Scan for the cell matching the given text and deliver its [x, y] coordinate at center. 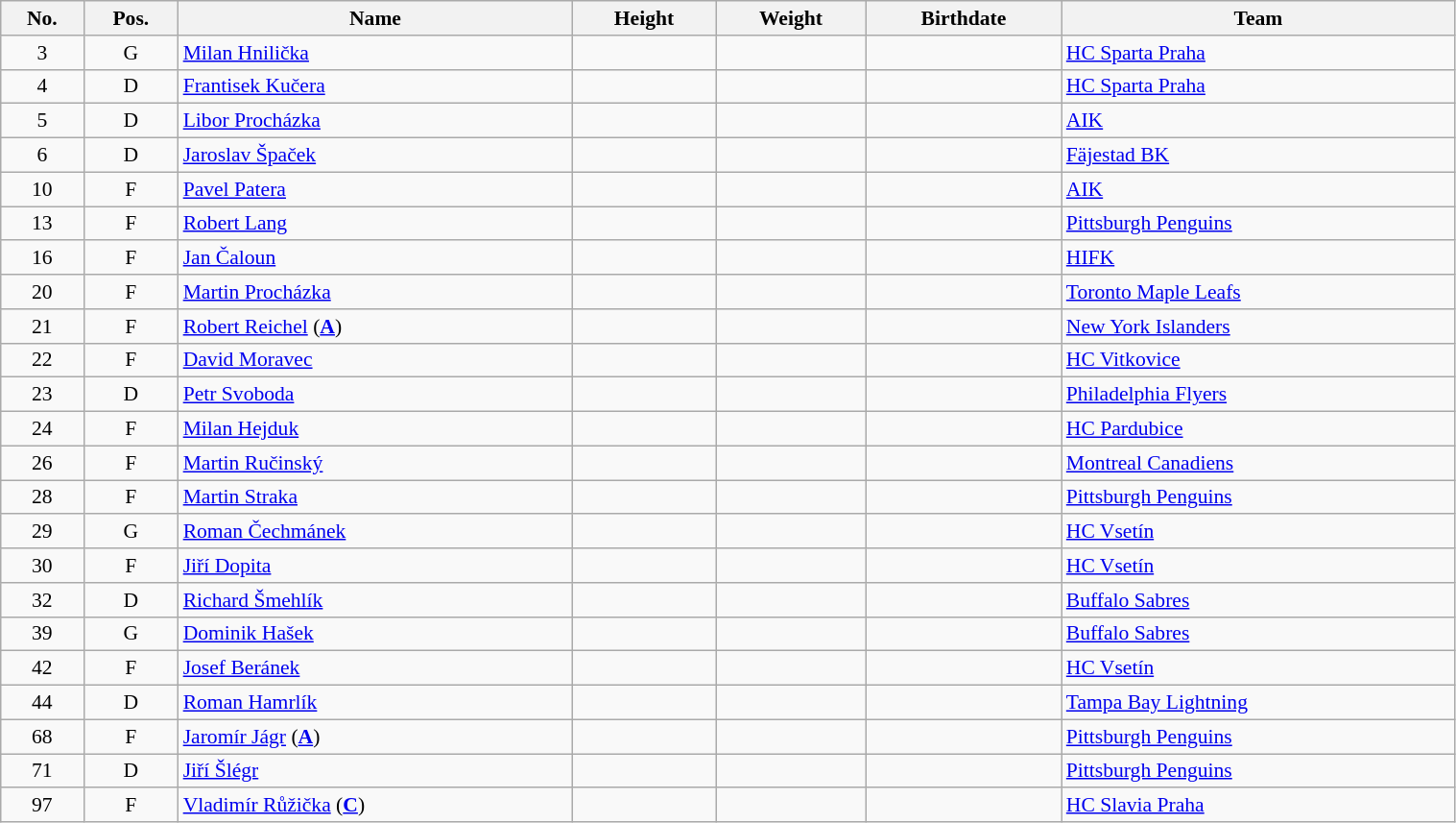
Jiří Dopita [376, 566]
HC Vitkovice [1258, 360]
Fäjestad BK [1258, 156]
Jiří Šlégr [376, 771]
Montreal Canadiens [1258, 463]
13 [42, 224]
David Moravec [376, 360]
New York Islanders [1258, 327]
32 [42, 600]
Pos. [131, 18]
Height [643, 18]
29 [42, 532]
Martin Procházka [376, 292]
22 [42, 360]
44 [42, 703]
Jaromír Jágr (A) [376, 737]
Jan Čaloun [376, 258]
No. [42, 18]
Vladimír Růžička (C) [376, 806]
20 [42, 292]
68 [42, 737]
Birthdate [964, 18]
Petr Svoboda [376, 395]
Dominik Hašek [376, 634]
Philadelphia Flyers [1258, 395]
26 [42, 463]
Frantisek Kučera [376, 86]
4 [42, 86]
Martin Straka [376, 497]
HIFK [1258, 258]
Team [1258, 18]
Robert Reichel (A) [376, 327]
Pavel Patera [376, 189]
30 [42, 566]
16 [42, 258]
Weight [791, 18]
Roman Hamrlík [376, 703]
Toronto Maple Leafs [1258, 292]
Josef Beránek [376, 668]
10 [42, 189]
Martin Ručinský [376, 463]
Richard Šmehlík [376, 600]
Libor Procházka [376, 121]
Name [376, 18]
Tampa Bay Lightning [1258, 703]
23 [42, 395]
Jaroslav Špaček [376, 156]
Milan Hnilička [376, 53]
97 [42, 806]
5 [42, 121]
Robert Lang [376, 224]
6 [42, 156]
24 [42, 429]
39 [42, 634]
Roman Čechmánek [376, 532]
HC Slavia Praha [1258, 806]
28 [42, 497]
21 [42, 327]
HC Pardubice [1258, 429]
3 [42, 53]
Milan Hejduk [376, 429]
71 [42, 771]
42 [42, 668]
